Find where the given text appears and provide that cell's center as [X, Y] coordinate. 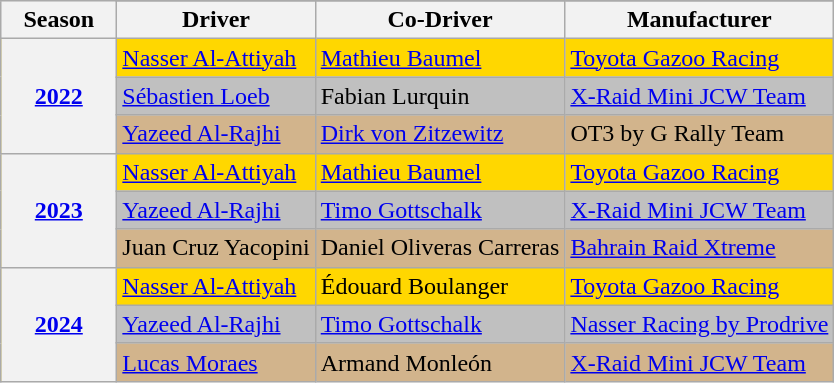
Driver [216, 20]
2023 [59, 210]
Édouard Boulanger [440, 286]
2022 [59, 96]
Dirk von Zitzewitz [440, 134]
Manufacturer [700, 20]
Juan Cruz Yacopini [216, 248]
Armand Monleón [440, 362]
Sébastien Loeb [216, 96]
Season [59, 20]
Bahrain Raid Xtreme [700, 248]
Daniel Oliveras Carreras [440, 248]
OT3 by G Rally Team [700, 134]
Nasser Racing by Prodrive [700, 324]
Lucas Moraes [216, 362]
Fabian Lurquin [440, 96]
Co-Driver [440, 20]
2024 [59, 324]
